Return the [x, y] coordinate for the center point of the cell that contains the specified text.  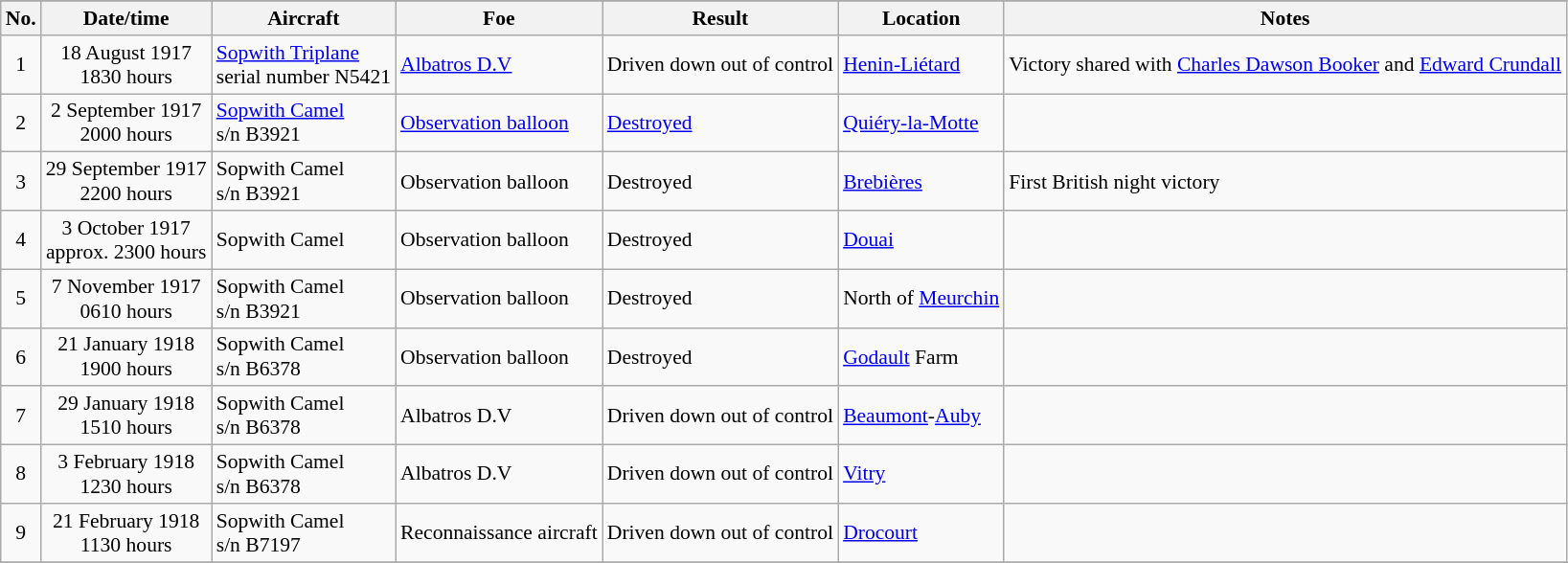
Sopwith Camels/n B7197 [304, 532]
Foe [499, 18]
Quiéry-la-Motte [921, 123]
21 February 1918 1130 hours [126, 532]
Date/time [126, 18]
Result [720, 18]
3 February 1918 1230 hours [126, 475]
Douai [921, 239]
2 [21, 123]
Vitry [921, 475]
Sopwith Triplaneserial number N5421 [304, 65]
8 [21, 475]
Brebières [921, 182]
Location [921, 18]
Reconnaissance aircraft [499, 532]
7 November 1917 0610 hours [126, 299]
1 [21, 65]
3 October 1917 approx. 2300 hours [126, 239]
7 [21, 416]
6 [21, 356]
4 [21, 239]
Godault Farm [921, 356]
First British night victory [1285, 182]
North of Meurchin [921, 299]
2 September 1917 2000 hours [126, 123]
Drocourt [921, 532]
3 [21, 182]
29 January 1918 1510 hours [126, 416]
Aircraft [304, 18]
Sopwith Camel [304, 239]
18 August 1917 1830 hours [126, 65]
Henin-Liétard [921, 65]
Notes [1285, 18]
No. [21, 18]
29 September 1917 2200 hours [126, 182]
Victory shared with Charles Dawson Booker and Edward Crundall [1285, 65]
5 [21, 299]
9 [21, 532]
21 January 1918 1900 hours [126, 356]
Beaumont-Auby [921, 416]
